Search for the cell housing the specified text and yield its (x, y) center coordinate. 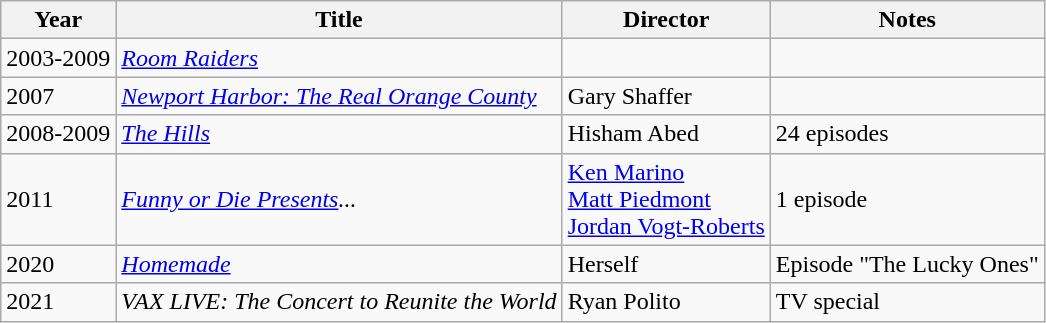
The Hills (339, 134)
24 episodes (907, 134)
Funny or Die Presents... (339, 199)
VAX LIVE: The Concert to Reunite the World (339, 302)
1 episode (907, 199)
Year (58, 20)
2003-2009 (58, 58)
2020 (58, 264)
Room Raiders (339, 58)
2008-2009 (58, 134)
TV special (907, 302)
Newport Harbor: The Real Orange County (339, 96)
Title (339, 20)
Notes (907, 20)
Gary Shaffer (666, 96)
2011 (58, 199)
Director (666, 20)
Herself (666, 264)
2007 (58, 96)
2021 (58, 302)
Homemade (339, 264)
Ken MarinoMatt PiedmontJordan Vogt-Roberts (666, 199)
Ryan Polito (666, 302)
Episode "The Lucky Ones" (907, 264)
Hisham Abed (666, 134)
